Output the (x, y) coordinate of the center of the cell containing the given text.  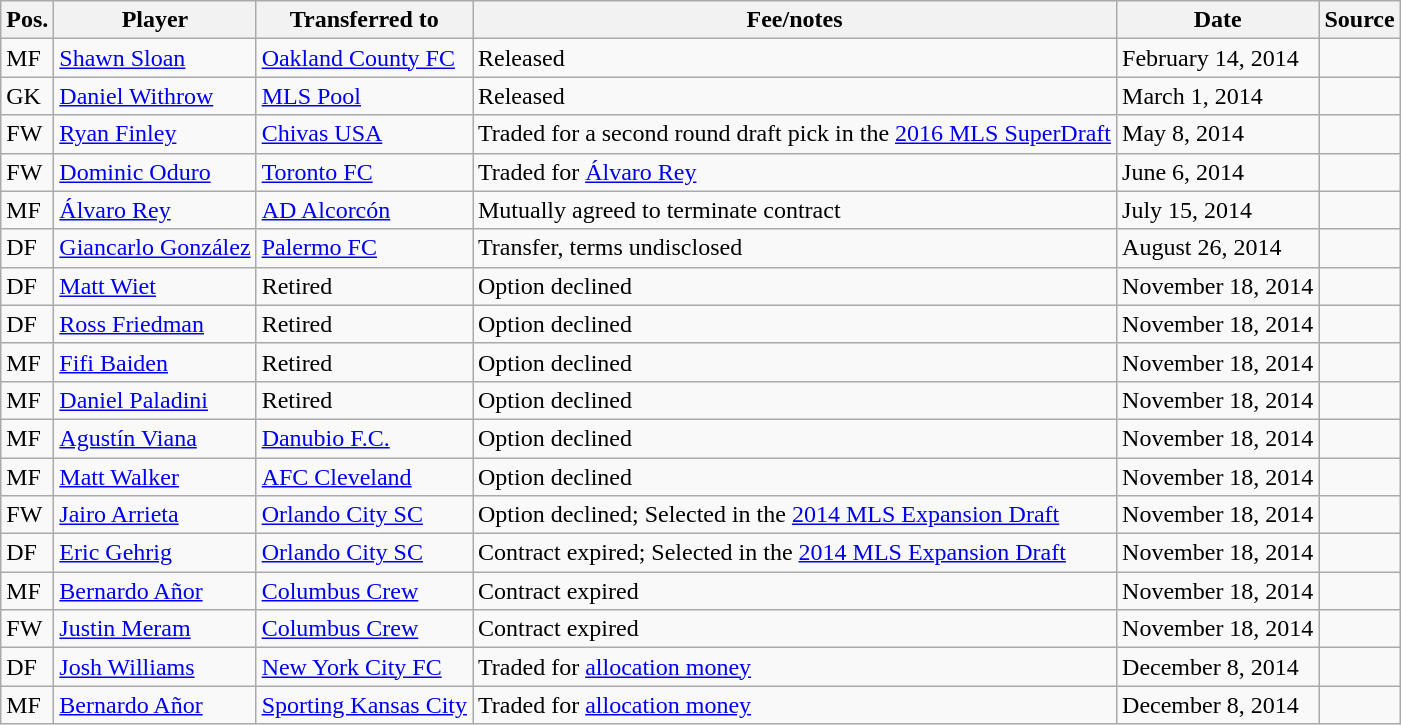
Contract expired; Selected in the 2014 MLS Expansion Draft (794, 553)
May 8, 2014 (1218, 134)
Mutually agreed to terminate contract (794, 210)
Agustín Viana (155, 438)
Sporting Kansas City (364, 705)
Eric Gehrig (155, 553)
Justin Meram (155, 629)
March 1, 2014 (1218, 96)
Jairo Arrieta (155, 515)
Ross Friedman (155, 324)
Josh Williams (155, 667)
Fee/notes (794, 20)
Date (1218, 20)
Oakland County FC (364, 58)
August 26, 2014 (1218, 248)
Danubio F.C. (364, 438)
Matt Walker (155, 477)
Transfer, terms undisclosed (794, 248)
Toronto FC (364, 172)
Ryan Finley (155, 134)
GK (28, 96)
Matt Wiet (155, 286)
June 6, 2014 (1218, 172)
Source (1360, 20)
Fifi Baiden (155, 362)
Daniel Paladini (155, 400)
AD Alcorcón (364, 210)
New York City FC (364, 667)
Option declined; Selected in the 2014 MLS Expansion Draft (794, 515)
Shawn Sloan (155, 58)
Transferred to (364, 20)
Chivas USA (364, 134)
Álvaro Rey (155, 210)
February 14, 2014 (1218, 58)
Traded for Álvaro Rey (794, 172)
Traded for a second round draft pick in the 2016 MLS SuperDraft (794, 134)
Palermo FC (364, 248)
Pos. (28, 20)
AFC Cleveland (364, 477)
MLS Pool (364, 96)
Dominic Oduro (155, 172)
Player (155, 20)
July 15, 2014 (1218, 210)
Daniel Withrow (155, 96)
Giancarlo González (155, 248)
